Determine the [x, y] coordinate at the center of the cell enclosing the given text.  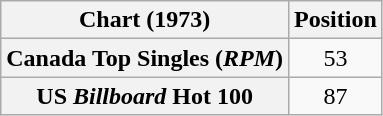
Chart (1973) [145, 20]
Canada Top Singles (RPM) [145, 58]
53 [336, 58]
US Billboard Hot 100 [145, 96]
Position [336, 20]
87 [336, 96]
